Extract the (X, Y) coordinate from the center of the cell holding the provided text.  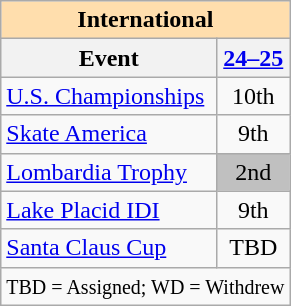
TBD = Assigned; WD = Withdrew (146, 286)
10th (254, 96)
2nd (254, 172)
International (146, 20)
Lake Placid IDI (109, 210)
Skate America (109, 134)
24–25 (254, 58)
U.S. Championships (109, 96)
TBD (254, 248)
Santa Claus Cup (109, 248)
Lombardia Trophy (109, 172)
Event (109, 58)
